Find where the given text appears and provide that cell's center as [x, y] coordinate. 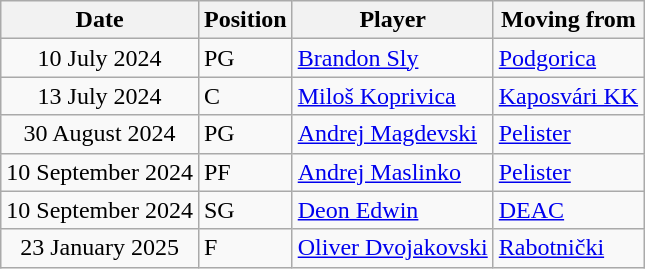
Andrej Maslinko [392, 172]
Rabotnički [568, 248]
Podgorica [568, 58]
23 January 2025 [100, 248]
Position [245, 20]
Moving from [568, 20]
Player [392, 20]
30 August 2024 [100, 134]
C [245, 96]
Date [100, 20]
Kaposvári KK [568, 96]
Miloš Koprivica [392, 96]
DEAC [568, 210]
SG [245, 210]
Brandon Sly [392, 58]
10 July 2024 [100, 58]
PF [245, 172]
Deon Edwin [392, 210]
Andrej Magdevski [392, 134]
13 July 2024 [100, 96]
F [245, 248]
Oliver Dvojakovski [392, 248]
